Search for the cell housing the specified text and yield its (x, y) center coordinate. 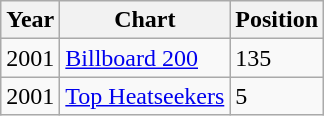
5 (277, 96)
Billboard 200 (145, 58)
Top Heatseekers (145, 96)
Chart (145, 20)
Year (30, 20)
135 (277, 58)
Position (277, 20)
